For the text-containing cell, return its midpoint in (X, Y) coordinate format. 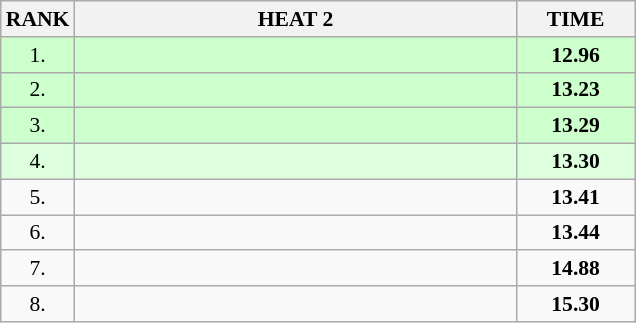
13.44 (576, 233)
15.30 (576, 304)
3. (38, 126)
1. (38, 55)
12.96 (576, 55)
6. (38, 233)
13.23 (576, 90)
13.30 (576, 162)
13.29 (576, 126)
TIME (576, 19)
8. (38, 304)
4. (38, 162)
RANK (38, 19)
HEAT 2 (295, 19)
2. (38, 90)
14.88 (576, 269)
13.41 (576, 197)
7. (38, 269)
5. (38, 197)
